From the cell containing the given text, extract its center point as [X, Y] coordinate. 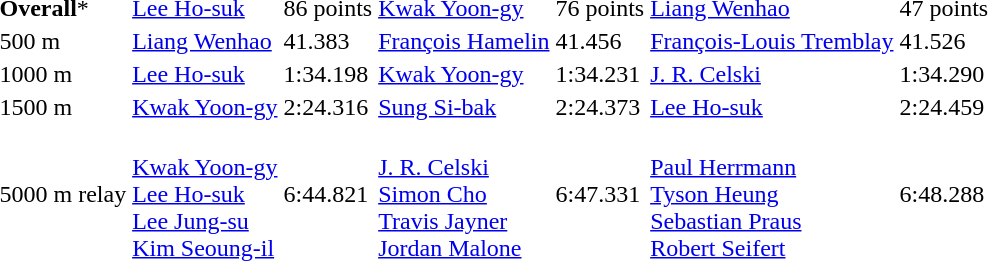
41.383 [328, 41]
J. R. Celski [772, 74]
1:34.231 [600, 74]
Liang Wenhao [205, 41]
41.456 [600, 41]
1:34.198 [328, 74]
Sung Si-bak [464, 107]
2:24.316 [328, 107]
François-Louis Tremblay [772, 41]
2:24.373 [600, 107]
François Hamelin [464, 41]
